Determine the [X, Y] coordinate at the center of the cell enclosing the given text.  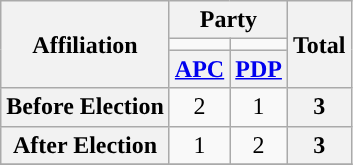
Total [319, 44]
After Election [86, 145]
PDP [259, 69]
Before Election [86, 107]
Affiliation [86, 44]
APC [199, 69]
Party [228, 20]
